Detect which cell encompasses the target text, then output its (X, Y) center coordinate. 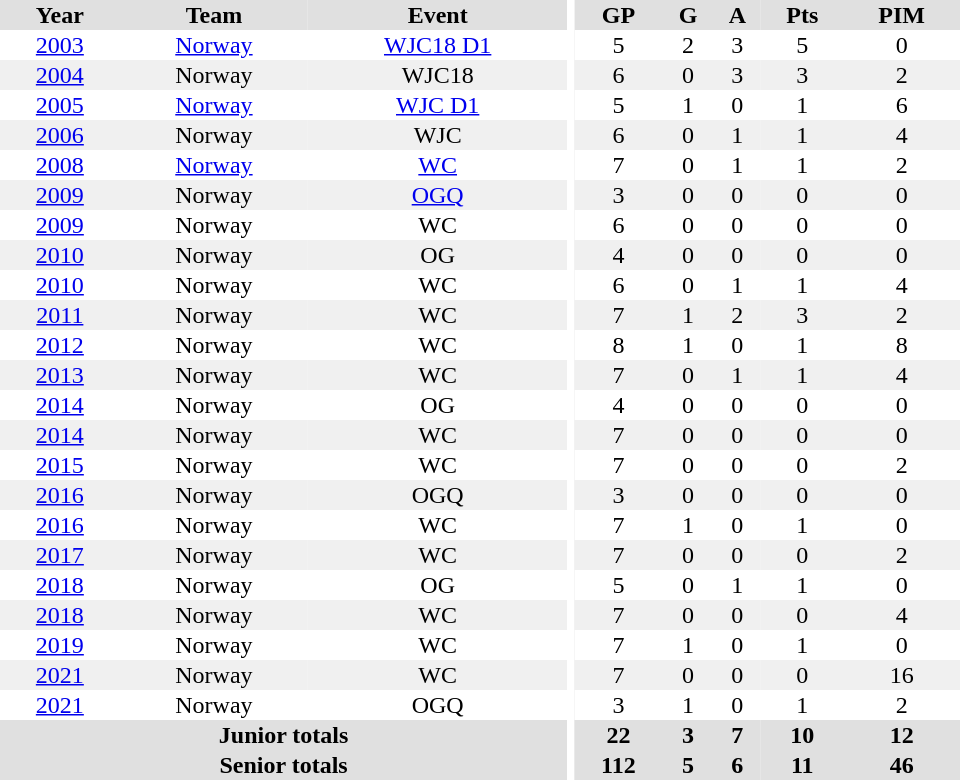
2004 (60, 75)
Year (60, 15)
10 (802, 735)
PIM (902, 15)
Junior totals (284, 735)
2003 (60, 45)
2019 (60, 645)
11 (802, 765)
2005 (60, 105)
2006 (60, 135)
112 (618, 765)
16 (902, 675)
2012 (60, 345)
WJC18 D1 (438, 45)
22 (618, 735)
WJC (438, 135)
2008 (60, 165)
Senior totals (284, 765)
WJC D1 (438, 105)
G (688, 15)
Event (438, 15)
2017 (60, 555)
WJC18 (438, 75)
Team (214, 15)
A (737, 15)
12 (902, 735)
Pts (802, 15)
2015 (60, 465)
46 (902, 765)
GP (618, 15)
2011 (60, 315)
2013 (60, 375)
